Pinpoint the cell where the given text exists, returning its (X, Y) midpoint coordinate. 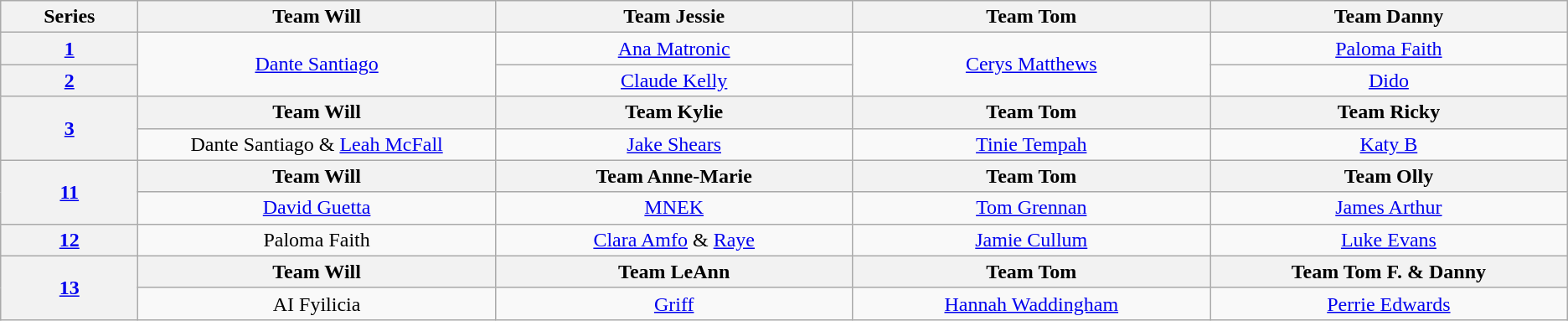
MNEK (673, 208)
Hannah Waddingham (1032, 303)
Team Jessie (673, 17)
Jake Shears (673, 144)
Dante Santiago (317, 65)
Ana Matronic (673, 49)
Luke Evans (1389, 240)
Team Kylie (673, 112)
Claude Kelly (673, 80)
12 (70, 240)
Perrie Edwards (1389, 303)
Dido (1389, 80)
Team Danny (1389, 17)
Clara Amfo & Raye (673, 240)
Team Olly (1389, 176)
Jamie Cullum (1032, 240)
Series (70, 17)
AI Fyilicia (317, 303)
2 (70, 80)
1 (70, 49)
James Arthur (1389, 208)
3 (70, 128)
11 (70, 192)
David Guetta (317, 208)
Cerys Matthews (1032, 65)
Griff (673, 303)
13 (70, 287)
Team Tom F. & Danny (1389, 272)
Tinie Tempah (1032, 144)
Team LeAnn (673, 272)
Dante Santiago & Leah McFall (317, 144)
Tom Grennan (1032, 208)
Katy B (1389, 144)
Team Ricky (1389, 112)
Team Anne-Marie (673, 176)
